Scan for the cell matching the given text and deliver its [X, Y] coordinate at center. 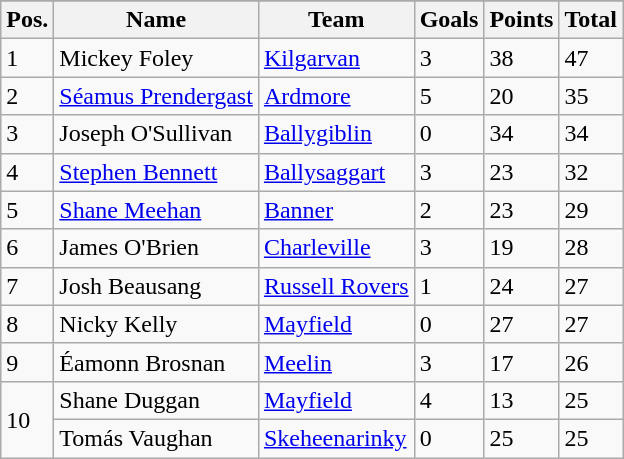
32 [591, 172]
26 [591, 362]
Banner [336, 210]
Ballysaggart [336, 172]
6 [28, 248]
Shane Meehan [156, 210]
Ardmore [336, 96]
47 [591, 58]
James O'Brien [156, 248]
Nicky Kelly [156, 324]
Russell Rovers [336, 286]
20 [522, 96]
9 [28, 362]
Tomás Vaughan [156, 438]
17 [522, 362]
24 [522, 286]
Goals [449, 20]
Shane Duggan [156, 400]
Éamonn Brosnan [156, 362]
Meelin [336, 362]
10 [28, 419]
Kilgarvan [336, 58]
Team [336, 20]
Points [522, 20]
28 [591, 248]
Stephen Bennett [156, 172]
13 [522, 400]
19 [522, 248]
Total [591, 20]
Joseph O'Sullivan [156, 134]
8 [28, 324]
35 [591, 96]
Pos. [28, 20]
Josh Beausang [156, 286]
Skeheenarinky [336, 438]
Name [156, 20]
Charleville [336, 248]
29 [591, 210]
Ballygiblin [336, 134]
Séamus Prendergast [156, 96]
38 [522, 58]
Mickey Foley [156, 58]
7 [28, 286]
